For the text-containing cell, return its midpoint in (X, Y) coordinate format. 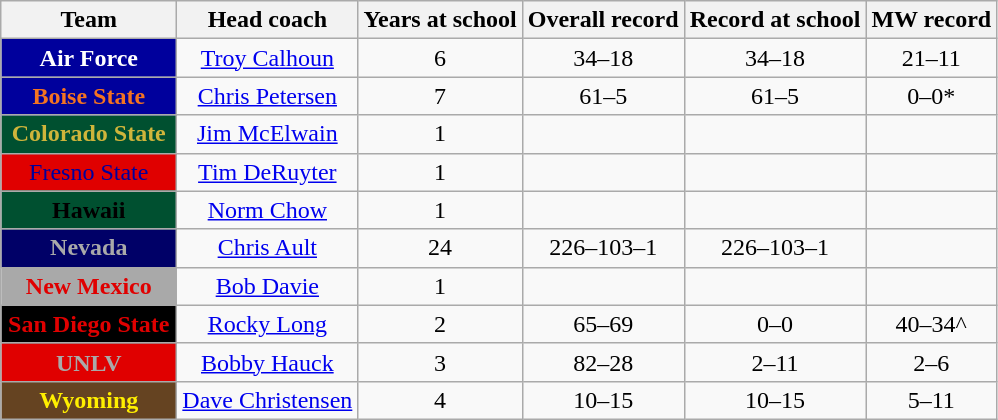
Head coach (268, 20)
Overall record (603, 20)
0–0 (775, 324)
Nevada (89, 248)
2–11 (775, 362)
San Diego State (89, 324)
40–34^ (932, 324)
6 (440, 58)
Dave Christensen (268, 400)
4 (440, 400)
2 (440, 324)
3 (440, 362)
Chris Ault (268, 248)
Air Force (89, 58)
Jim McElwain (268, 134)
Rocky Long (268, 324)
5–11 (932, 400)
Hawaii (89, 210)
21–11 (932, 58)
Colorado State (89, 134)
0–0* (932, 96)
Bob Davie (268, 286)
Boise State (89, 96)
7 (440, 96)
Record at school (775, 20)
UNLV (89, 362)
82–28 (603, 362)
2–6 (932, 362)
Norm Chow (268, 210)
Chris Petersen (268, 96)
Bobby Hauck (268, 362)
Troy Calhoun (268, 58)
24 (440, 248)
Wyoming (89, 400)
Years at school (440, 20)
MW record (932, 20)
Tim DeRuyter (268, 172)
65–69 (603, 324)
Fresno State (89, 172)
New Mexico (89, 286)
Team (89, 20)
